Detect which cell encompasses the target text, then output its (x, y) center coordinate. 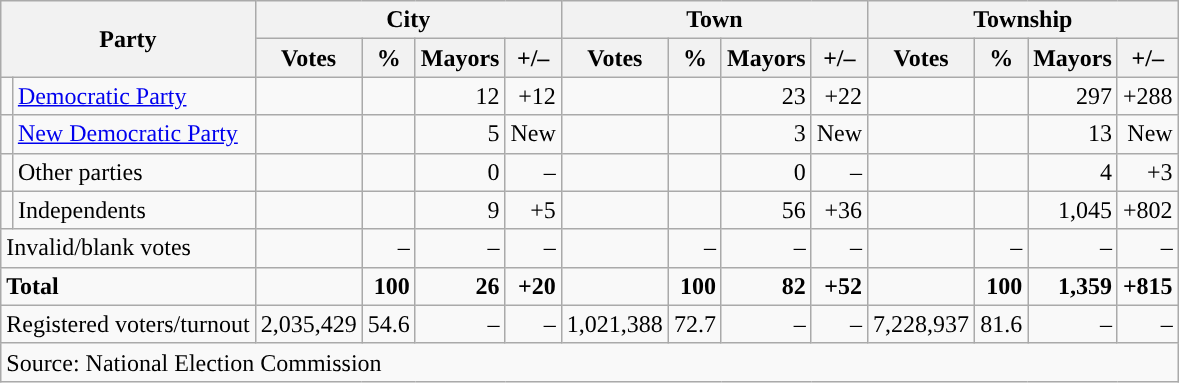
+288 (1148, 96)
297 (1073, 96)
City (408, 20)
1,359 (1073, 286)
Total (128, 286)
Party (128, 39)
Township (1024, 20)
+12 (533, 96)
+52 (839, 286)
New Democratic Party (134, 134)
Invalid/blank votes (128, 248)
1,045 (1073, 210)
Other parties (134, 172)
Independents (134, 210)
72.7 (694, 324)
+5 (533, 210)
Registered voters/turnout (128, 324)
9 (460, 210)
+3 (1148, 172)
26 (460, 286)
3 (766, 134)
23 (766, 96)
82 (766, 286)
1,021,388 (614, 324)
56 (766, 210)
+36 (839, 210)
7,228,937 (922, 324)
+815 (1148, 286)
2,035,429 (308, 324)
+802 (1148, 210)
5 (460, 134)
54.6 (388, 324)
Source: National Election Commission (590, 362)
12 (460, 96)
+22 (839, 96)
4 (1073, 172)
Town (714, 20)
13 (1073, 134)
+20 (533, 286)
81.6 (1002, 324)
Democratic Party (134, 96)
